Extract the (x, y) coordinate from the center of the cell holding the provided text.  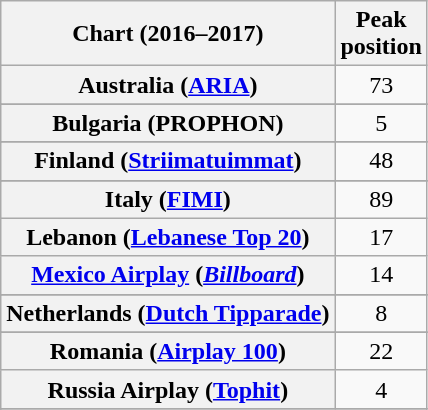
17 (381, 237)
Russia Airplay (Tophit) (168, 389)
22 (381, 351)
8 (381, 313)
4 (381, 389)
Chart (2016–2017) (168, 34)
73 (381, 85)
Finland (Striimatuimmat) (168, 161)
Lebanon (Lebanese Top 20) (168, 237)
48 (381, 161)
14 (381, 275)
Australia (ARIA) (168, 85)
89 (381, 199)
Bulgaria (PROPHON) (168, 123)
Mexico Airplay (Billboard) (168, 275)
Netherlands (Dutch Tipparade) (168, 313)
Peak position (381, 34)
Romania (Airplay 100) (168, 351)
Italy (FIMI) (168, 199)
5 (381, 123)
